Return [x, y] of the center of cell containing provided text 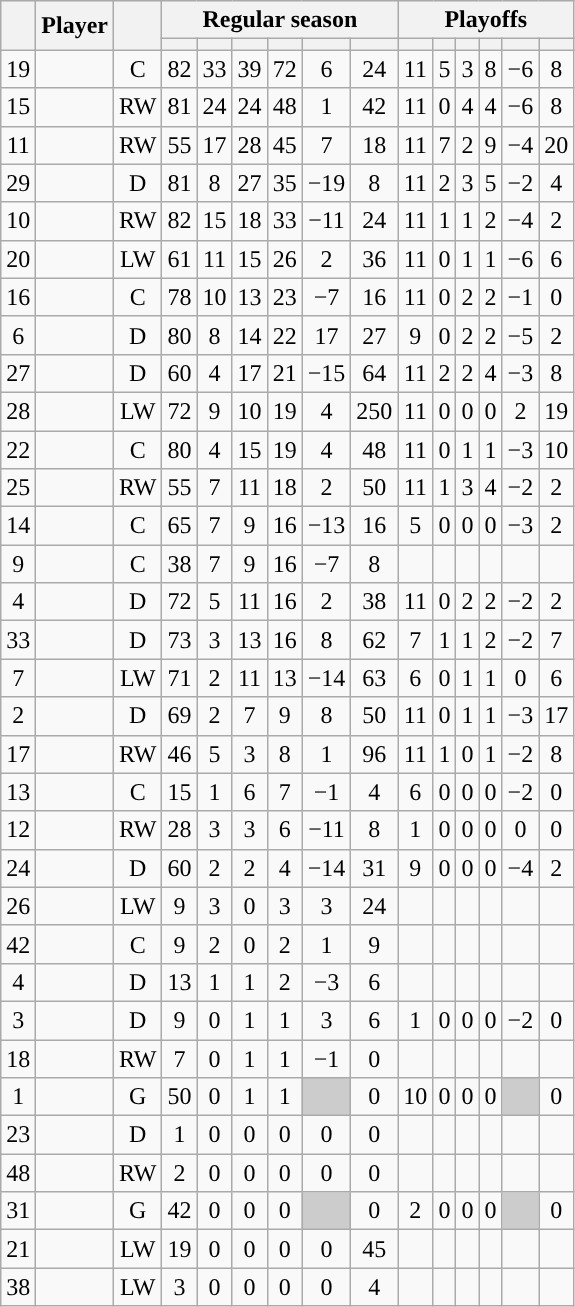
64 [374, 373]
39 [250, 69]
−5 [520, 335]
71 [180, 678]
29 [18, 183]
−19 [326, 183]
−15 [326, 373]
12 [18, 830]
Regular season [280, 20]
69 [180, 716]
73 [180, 640]
78 [180, 297]
Player [75, 26]
46 [180, 754]
96 [374, 754]
35 [284, 183]
65 [180, 526]
250 [374, 411]
62 [374, 640]
63 [374, 678]
36 [374, 259]
Playoffs [486, 20]
61 [180, 259]
25 [18, 488]
−13 [326, 526]
